Pinpoint the cell where the given text exists, returning its [X, Y] midpoint coordinate. 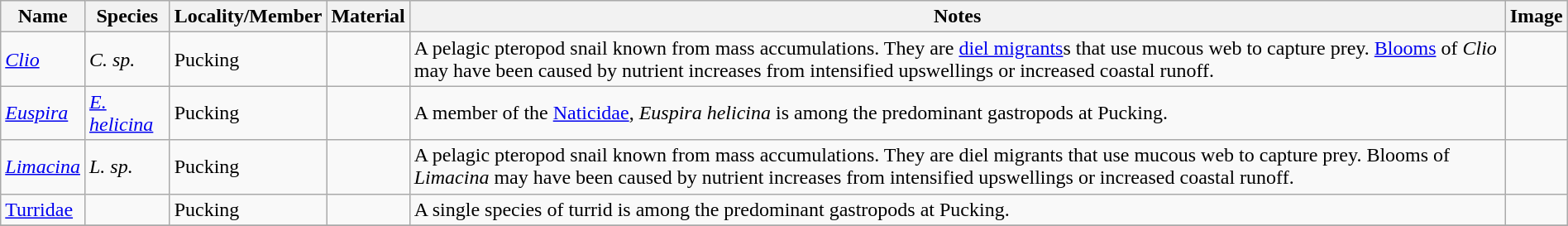
Material [368, 17]
Notes [958, 17]
E. helicina [127, 113]
Euspira [43, 113]
Species [127, 17]
Locality/Member [248, 17]
A member of the Naticidae, Euspira helicina is among the predominant gastropods at Pucking. [958, 113]
C. sp. [127, 60]
L. sp. [127, 167]
Limacina [43, 167]
Image [1537, 17]
Turridae [43, 209]
A single species of turrid is among the predominant gastropods at Pucking. [958, 209]
Name [43, 17]
Clio [43, 60]
